Determine the [x, y] coordinate at the center of the cell enclosing the given text.  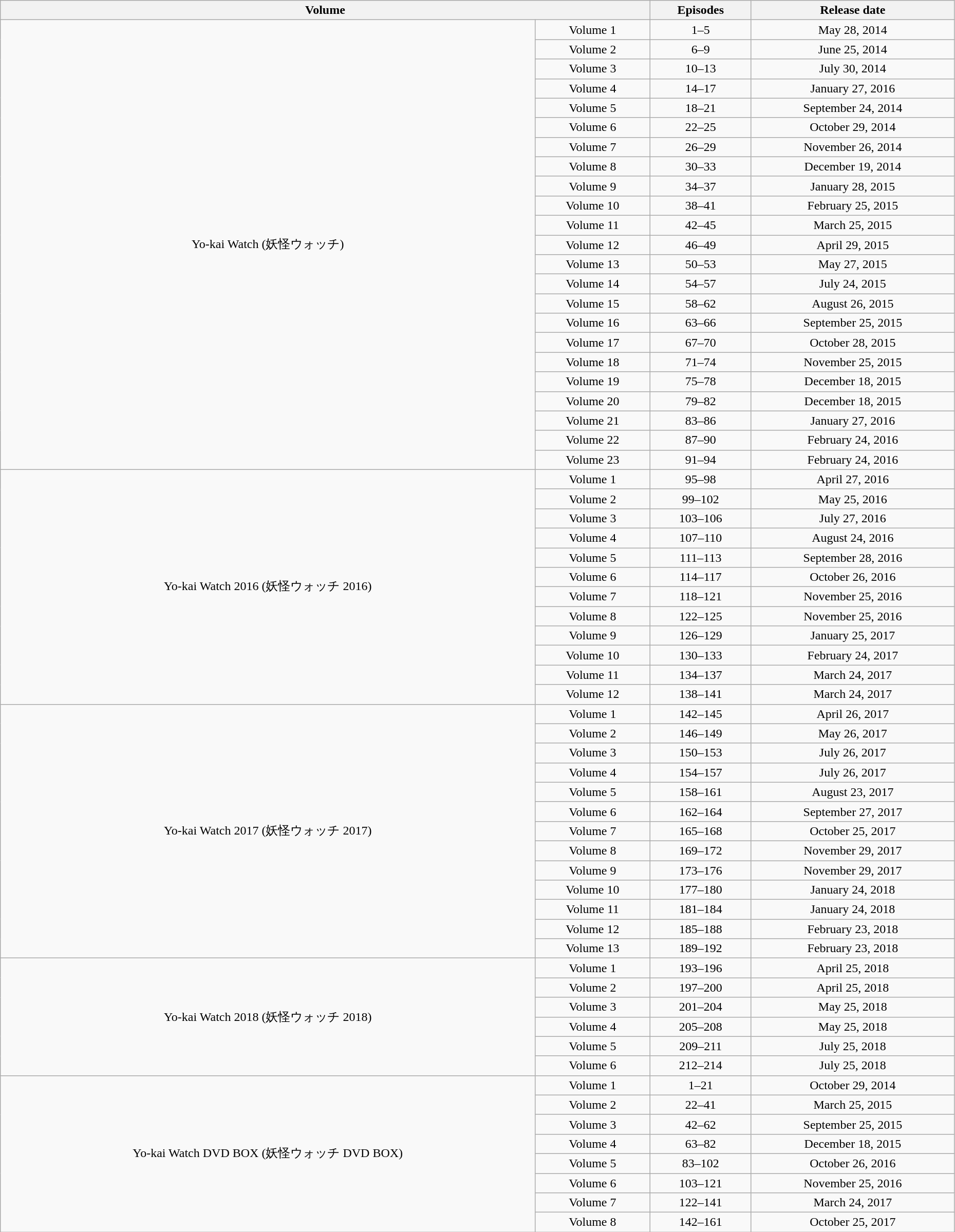
1–21 [701, 1085]
71–74 [701, 362]
Volume 16 [593, 323]
142–145 [701, 714]
Volume 23 [593, 460]
June 25, 2014 [853, 49]
209–211 [701, 1046]
Volume 15 [593, 304]
November 25, 2015 [853, 362]
122–125 [701, 616]
Volume 19 [593, 382]
Yo-kai Watch (妖怪ウォッチ) [268, 244]
150–153 [701, 753]
185–188 [701, 929]
May 26, 2017 [853, 733]
September 28, 2016 [853, 557]
Yo-kai Watch 2018 (妖怪ウォッチ 2018) [268, 1017]
103–121 [701, 1183]
Volume 17 [593, 343]
122–141 [701, 1203]
173–176 [701, 870]
26–29 [701, 147]
79–82 [701, 401]
14–17 [701, 88]
75–78 [701, 382]
January 28, 2015 [853, 186]
Volume 14 [593, 284]
107–110 [701, 538]
154–157 [701, 772]
197–200 [701, 988]
February 24, 2017 [853, 655]
August 24, 2016 [853, 538]
103–106 [701, 518]
February 25, 2015 [853, 205]
158–161 [701, 792]
130–133 [701, 655]
May 25, 2016 [853, 499]
63–82 [701, 1144]
22–25 [701, 127]
67–70 [701, 343]
83–86 [701, 421]
Volume 21 [593, 421]
July 30, 2014 [853, 69]
54–57 [701, 284]
134–137 [701, 675]
142–161 [701, 1222]
September 24, 2014 [853, 108]
193–196 [701, 968]
114–117 [701, 577]
99–102 [701, 499]
Volume 20 [593, 401]
18–21 [701, 108]
162–164 [701, 811]
91–94 [701, 460]
95–98 [701, 479]
34–37 [701, 186]
63–66 [701, 323]
169–172 [701, 850]
212–214 [701, 1066]
May 28, 2014 [853, 30]
May 27, 2015 [853, 264]
205–208 [701, 1027]
58–62 [701, 304]
38–41 [701, 205]
November 26, 2014 [853, 147]
165–168 [701, 831]
42–62 [701, 1124]
April 29, 2015 [853, 245]
50–53 [701, 264]
April 27, 2016 [853, 479]
1–5 [701, 30]
189–192 [701, 949]
August 26, 2015 [853, 304]
30–33 [701, 166]
Episodes [701, 10]
201–204 [701, 1007]
146–149 [701, 733]
Release date [853, 10]
August 23, 2017 [853, 792]
46–49 [701, 245]
Volume 18 [593, 362]
87–90 [701, 440]
42–45 [701, 225]
Volume [325, 10]
111–113 [701, 557]
January 25, 2017 [853, 636]
126–129 [701, 636]
138–141 [701, 694]
Yo-kai Watch 2016 (妖怪ウォッチ 2016) [268, 586]
September 27, 2017 [853, 811]
22–41 [701, 1105]
10–13 [701, 69]
6–9 [701, 49]
181–184 [701, 909]
118–121 [701, 597]
October 28, 2015 [853, 343]
Yo-kai Watch DVD BOX (妖怪ウォッチ DVD BOX) [268, 1153]
83–102 [701, 1163]
Volume 22 [593, 440]
177–180 [701, 890]
April 26, 2017 [853, 714]
Yo-kai Watch 2017 (妖怪ウォッチ 2017) [268, 831]
July 24, 2015 [853, 284]
December 19, 2014 [853, 166]
July 27, 2016 [853, 518]
